For the text-containing cell, return its midpoint in (X, Y) coordinate format. 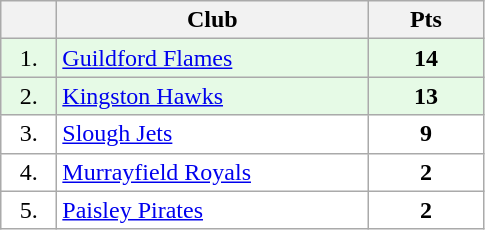
Murrayfield Royals (212, 172)
5. (29, 210)
Kingston Hawks (212, 96)
Paisley Pirates (212, 210)
1. (29, 58)
3. (29, 134)
2. (29, 96)
Guildford Flames (212, 58)
13 (426, 96)
Pts (426, 20)
9 (426, 134)
14 (426, 58)
Slough Jets (212, 134)
4. (29, 172)
Club (212, 20)
